Find where the given text appears and provide that cell's center as (X, Y) coordinate. 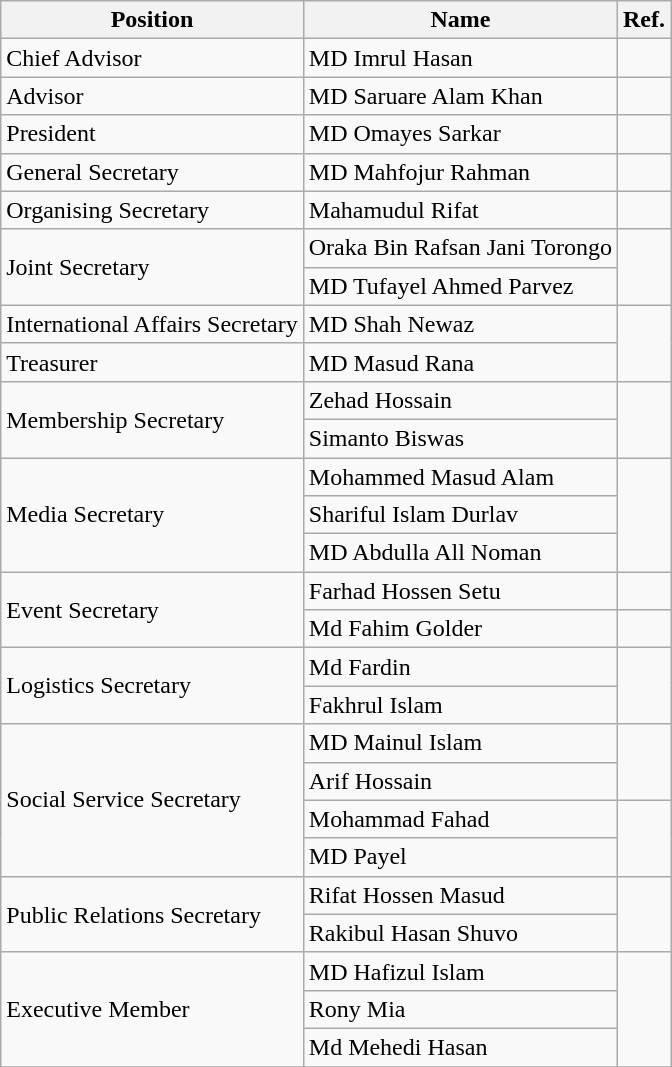
Shariful Islam Durlav (460, 515)
MD Imrul Hasan (460, 58)
Executive Member (152, 1009)
Fakhrul Islam (460, 705)
MD Tufayel Ahmed Parvez (460, 286)
Advisor (152, 96)
Mohammad Fahad (460, 819)
MD Shah Newaz (460, 324)
Zehad Hossain (460, 400)
Arif Hossain (460, 781)
Simanto Biswas (460, 438)
Chief Advisor (152, 58)
General Secretary (152, 172)
Social Service Secretary (152, 800)
Mahamudul Rifat (460, 210)
Md Mehedi Hasan (460, 1047)
Joint Secretary (152, 267)
Position (152, 20)
Oraka Bin Rafsan Jani Torongo (460, 248)
Md Fahim Golder (460, 629)
MD Payel (460, 857)
MD Abdulla All Noman (460, 553)
President (152, 134)
Membership Secretary (152, 419)
Public Relations Secretary (152, 914)
MD Hafizul Islam (460, 971)
Farhad Hossen Setu (460, 591)
MD Mahfojur Rahman (460, 172)
Md Fardin (460, 667)
Rakibul Hasan Shuvo (460, 933)
MD Masud Rana (460, 362)
Rony Mia (460, 1009)
Ref. (644, 20)
Mohammed Masud Alam (460, 477)
Treasurer (152, 362)
Media Secretary (152, 515)
MD Mainul Islam (460, 743)
Event Secretary (152, 610)
Logistics Secretary (152, 686)
Name (460, 20)
International Affairs Secretary (152, 324)
MD Omayes Sarkar (460, 134)
MD Saruare Alam Khan (460, 96)
Rifat Hossen Masud (460, 895)
Organising Secretary (152, 210)
